Capture the cell that displays the provided text and extract its (x, y) central coordinate. 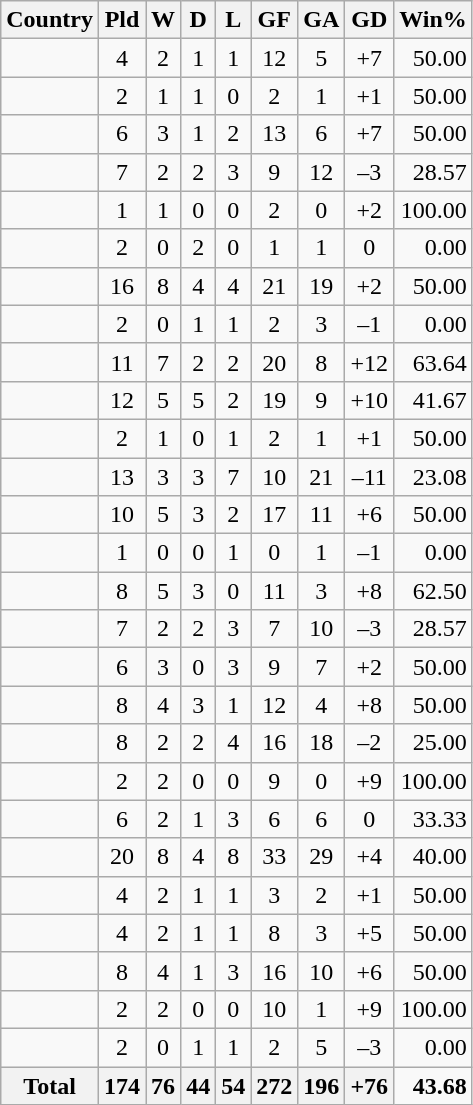
54 (234, 1085)
41.67 (434, 400)
33.33 (434, 819)
196 (322, 1085)
+4 (370, 857)
+10 (370, 400)
44 (198, 1085)
18 (322, 743)
GA (322, 20)
25.00 (434, 743)
–11 (370, 477)
Win% (434, 20)
29 (322, 857)
23.08 (434, 477)
63.64 (434, 362)
Total (50, 1085)
17 (274, 515)
33 (274, 857)
GD (370, 20)
+12 (370, 362)
Country (50, 20)
174 (122, 1085)
GF (274, 20)
L (234, 20)
D (198, 20)
40.00 (434, 857)
Pld (122, 20)
43.68 (434, 1085)
+5 (370, 933)
272 (274, 1085)
W (164, 20)
+76 (370, 1085)
76 (164, 1085)
62.50 (434, 591)
–2 (370, 743)
